Locate the cell with the specified text and output its [x, y] center coordinate. 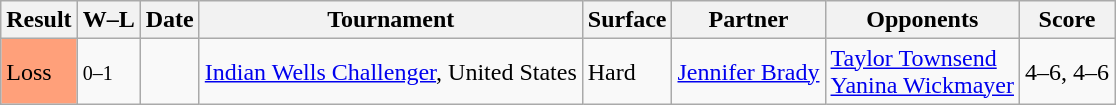
Indian Wells Challenger, United States [390, 72]
Opponents [922, 20]
Jennifer Brady [748, 72]
Loss [39, 72]
Partner [748, 20]
Score [1068, 20]
Tournament [390, 20]
W–L [108, 20]
4–6, 4–6 [1068, 72]
Taylor Townsend Yanina Wickmayer [922, 72]
Hard [627, 72]
Result [39, 20]
Date [170, 20]
Surface [627, 20]
0–1 [108, 72]
